Capture the cell that displays the provided text and extract its (x, y) central coordinate. 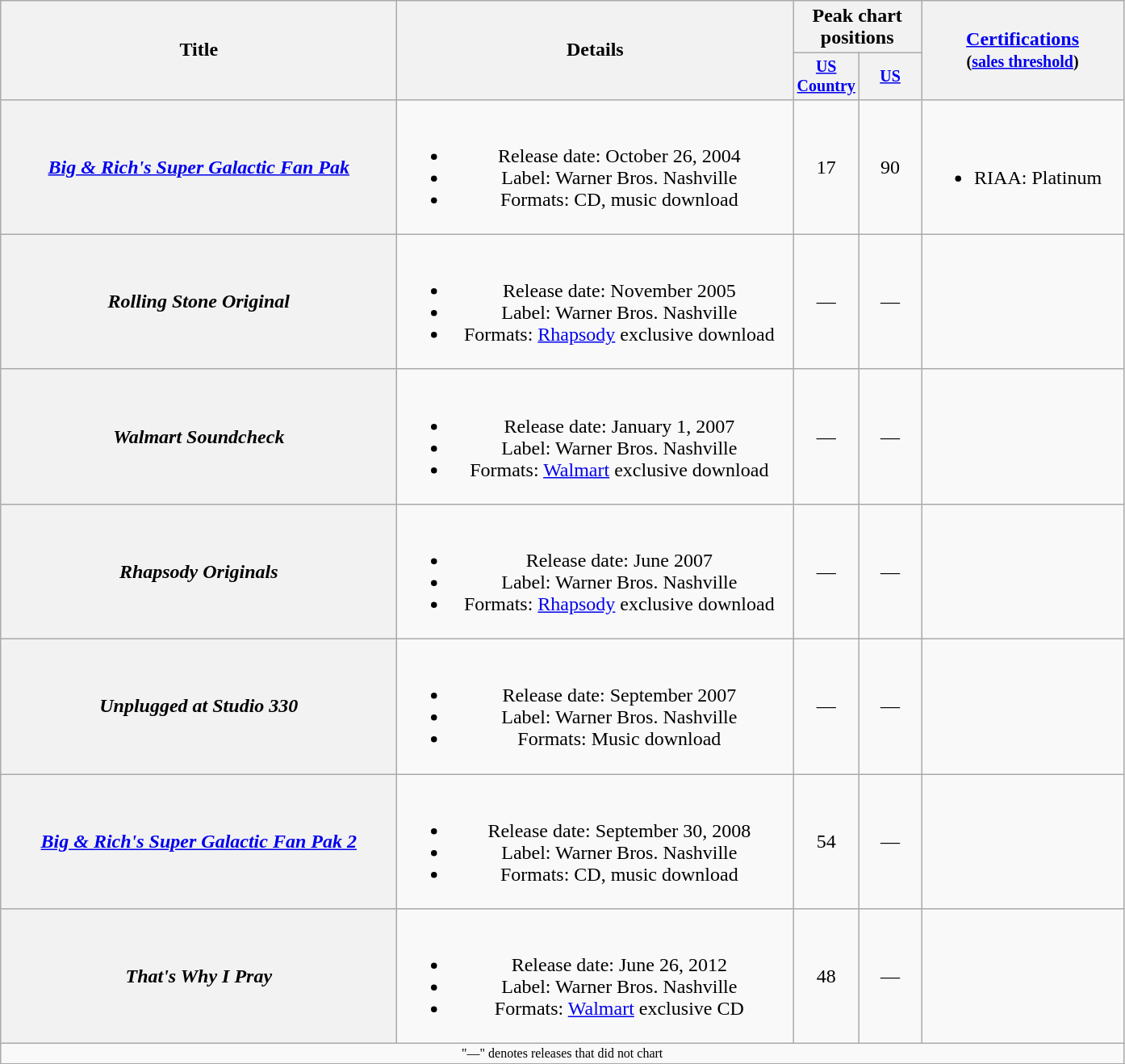
Title (199, 50)
US (891, 76)
Unplugged at Studio 330 (199, 707)
Release date: June 26, 2012Label: Warner Bros. NashvilleFormats: Walmart exclusive CD (596, 977)
Peak chartpositions (857, 27)
Walmart Soundcheck (199, 436)
That's Why I Pray (199, 977)
Release date: October 26, 2004Label: Warner Bros. NashvilleFormats: CD, music download (596, 166)
Certifications(sales threshold) (1023, 50)
Big & Rich's Super Galactic Fan Pak 2 (199, 841)
Release date: November 2005Label: Warner Bros. NashvilleFormats: Rhapsody exclusive download (596, 302)
"—" denotes releases that did not chart (562, 1054)
Release date: September 30, 2008Label: Warner Bros. NashvilleFormats: CD, music download (596, 841)
90 (891, 166)
Rhapsody Originals (199, 572)
54 (826, 841)
Release date: January 1, 2007Label: Warner Bros. NashvilleFormats: Walmart exclusive download (596, 436)
17 (826, 166)
Big & Rich's Super Galactic Fan Pak (199, 166)
Rolling Stone Original (199, 302)
Details (596, 50)
US Country (826, 76)
Release date: September 2007Label: Warner Bros. NashvilleFormats: Music download (596, 707)
RIAA: Platinum (1023, 166)
48 (826, 977)
Release date: June 2007Label: Warner Bros. NashvilleFormats: Rhapsody exclusive download (596, 572)
